Capture the cell that displays the provided text and extract its (X, Y) central coordinate. 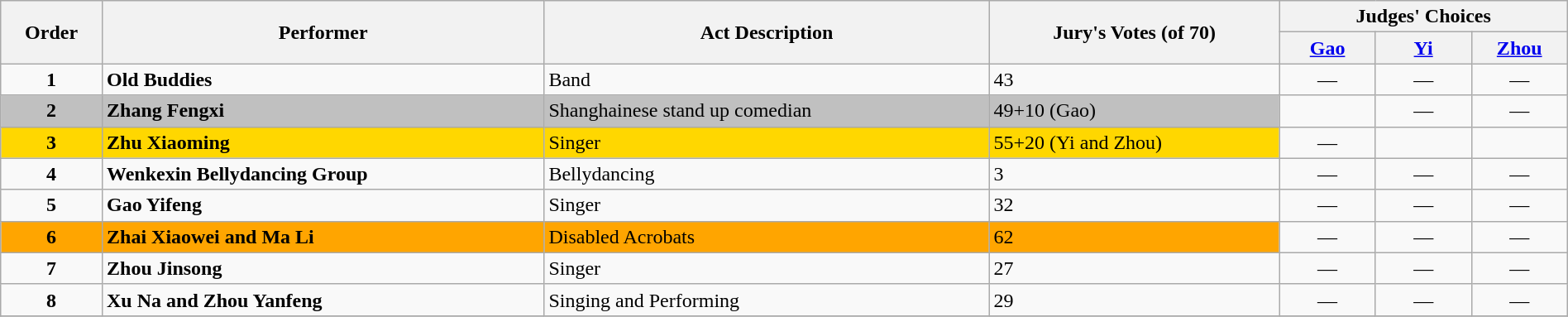
43 (1135, 79)
Judges' Choices (1423, 17)
2 (51, 111)
27 (1135, 268)
Singing and Performing (767, 300)
Band (767, 79)
Order (51, 32)
Zhou (1519, 48)
Zhou Jinsong (323, 268)
29 (1135, 300)
Performer (323, 32)
7 (51, 268)
Xu Na and Zhou Yanfeng (323, 300)
Gao Yifeng (323, 205)
Zhang Fengxi (323, 111)
Zhai Xiaowei and Ma Li (323, 237)
1 (51, 79)
Zhu Xiaoming (323, 142)
Yi (1423, 48)
Wenkexin Bellydancing Group (323, 174)
62 (1135, 237)
55+20 (Yi and Zhou) (1135, 142)
Old Buddies (323, 79)
Act Description (767, 32)
Disabled Acrobats (767, 237)
8 (51, 300)
5 (51, 205)
Jury's Votes (of 70) (1135, 32)
49+10 (Gao) (1135, 111)
4 (51, 174)
32 (1135, 205)
Shanghainese stand up comedian (767, 111)
6 (51, 237)
Bellydancing (767, 174)
Gao (1327, 48)
